Return the [X, Y] coordinate for the center point of the cell that contains the specified text.  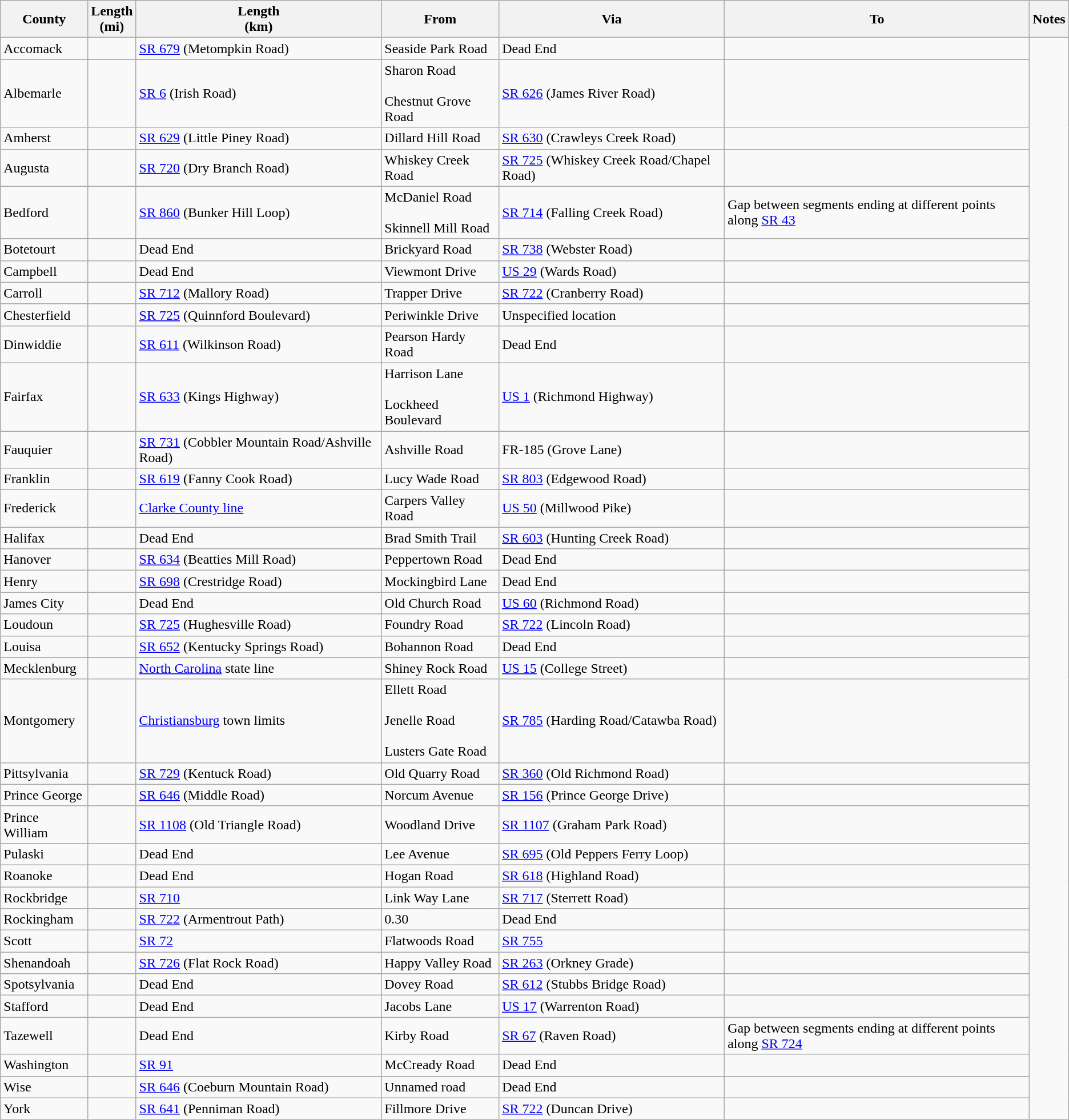
Unspecified location [612, 315]
Lee Avenue [440, 854]
County [45, 19]
Henry [45, 581]
McCready Road [440, 1065]
Hogan Road [440, 876]
Notes [1049, 19]
US 15 (College Street) [612, 668]
Halifax [45, 538]
SR 641 (Penniman Road) [259, 1109]
Dovey Road [440, 985]
Shiney Rock Road [440, 668]
Pearson Hardy Road [440, 344]
SR 725 (Quinnford Boulevard) [259, 315]
Jacobs Lane [440, 1006]
Albemarle [45, 94]
SR 633 (Kings Highway) [259, 396]
Rockbridge [45, 897]
SR 72 [259, 941]
SR 722 (Armentrout Path) [259, 920]
Lucy Wade Road [440, 479]
North Carolina state line [259, 668]
Fairfax [45, 396]
McDaniel RoadSkinnell Mill Road [440, 212]
Foundry Road [440, 625]
Periwinkle Drive [440, 315]
Fillmore Drive [440, 1109]
Loudoun [45, 625]
SR 626 (James River Road) [612, 94]
0.30 [440, 920]
SR 91 [259, 1065]
Frederick [45, 508]
Sharon RoadChestnut Grove Road [440, 94]
Roanoke [45, 876]
SR 803 (Edgewood Road) [612, 479]
Clarke County line [259, 508]
Whiskey Creek Road [440, 168]
US 17 (Warrenton Road) [612, 1006]
SR 722 (Duncan Drive) [612, 1109]
Campbell [45, 271]
SR 755 [612, 941]
SR 722 (Cranberry Road) [612, 293]
Mecklenburg [45, 668]
Dinwiddie [45, 344]
Stafford [45, 1006]
Washington [45, 1065]
Bohannon Road [440, 647]
SR 619 (Fanny Cook Road) [259, 479]
Montgomery [45, 721]
SR 695 (Old Peppers Ferry Loop) [612, 854]
Hanover [45, 560]
Accomack [45, 49]
SR 710 [259, 897]
Happy Valley Road [440, 963]
Gap between segments ending at different points along SR 724 [877, 1036]
Prince William [45, 825]
SR 1108 (Old Triangle Road) [259, 825]
SR 6 (Irish Road) [259, 94]
SR 725 (Hughesville Road) [259, 625]
Unnamed road [440, 1087]
SR 646 (Middle Road) [259, 795]
SR 714 (Falling Creek Road) [612, 212]
Old Quarry Road [440, 773]
SR 630 (Crawleys Creek Road) [612, 138]
Fauquier [45, 449]
SR 860 (Bunker Hill Loop) [259, 212]
Ashville Road [440, 449]
York [45, 1109]
SR 738 (Webster Road) [612, 250]
Harrison LaneLockheed Boulevard [440, 396]
Botetourt [45, 250]
SR 717 (Sterrett Road) [612, 897]
Via [612, 19]
SR 634 (Beatties Mill Road) [259, 560]
Wise [45, 1087]
Peppertown Road [440, 560]
SR 652 (Kentucky Springs Road) [259, 647]
SR 612 (Stubbs Bridge Road) [612, 985]
Trapper Drive [440, 293]
Length(km) [259, 19]
SR 785 (Harding Road/Catawba Road) [612, 721]
Norcum Avenue [440, 795]
Length(mi) [112, 19]
Pulaski [45, 854]
Chesterfield [45, 315]
Franklin [45, 479]
Christiansburg town limits [259, 721]
To [877, 19]
Amherst [45, 138]
SR 360 (Old Richmond Road) [612, 773]
SR 67 (Raven Road) [612, 1036]
Pittsylvania [45, 773]
Spotsylvania [45, 985]
SR 698 (Crestridge Road) [259, 581]
SR 611 (Wilkinson Road) [259, 344]
FR-185 (Grove Lane) [612, 449]
Carpers Valley Road [440, 508]
US 60 (Richmond Road) [612, 603]
Seaside Park Road [440, 49]
US 1 (Richmond Highway) [612, 396]
Tazewell [45, 1036]
SR 156 (Prince George Drive) [612, 795]
From [440, 19]
Mockingbird Lane [440, 581]
Flatwoods Road [440, 941]
James City [45, 603]
Carroll [45, 293]
SR 731 (Cobbler Mountain Road/Ashville Road) [259, 449]
Kirby Road [440, 1036]
SR 603 (Hunting Creek Road) [612, 538]
Shenandoah [45, 963]
Rockingham [45, 920]
SR 729 (Kentuck Road) [259, 773]
Dillard Hill Road [440, 138]
Woodland Drive [440, 825]
Ellett RoadJenelle RoadLusters Gate Road [440, 721]
SR 646 (Coeburn Mountain Road) [259, 1087]
SR 629 (Little Piney Road) [259, 138]
Augusta [45, 168]
SR 1107 (Graham Park Road) [612, 825]
Link Way Lane [440, 897]
US 50 (Millwood Pike) [612, 508]
Bedford [45, 212]
Gap between segments ending at different points along SR 43 [877, 212]
SR 263 (Orkney Grade) [612, 963]
SR 679 (Metompkin Road) [259, 49]
SR 720 (Dry Branch Road) [259, 168]
SR 725 (Whiskey Creek Road/Chapel Road) [612, 168]
Brad Smith Trail [440, 538]
Louisa [45, 647]
Scott [45, 941]
Brickyard Road [440, 250]
SR 618 (Highland Road) [612, 876]
Old Church Road [440, 603]
SR 712 (Mallory Road) [259, 293]
Prince George [45, 795]
Viewmont Drive [440, 271]
SR 726 (Flat Rock Road) [259, 963]
US 29 (Wards Road) [612, 271]
SR 722 (Lincoln Road) [612, 625]
